Return the (X, Y) coordinate for the center point of the cell that contains the specified text.  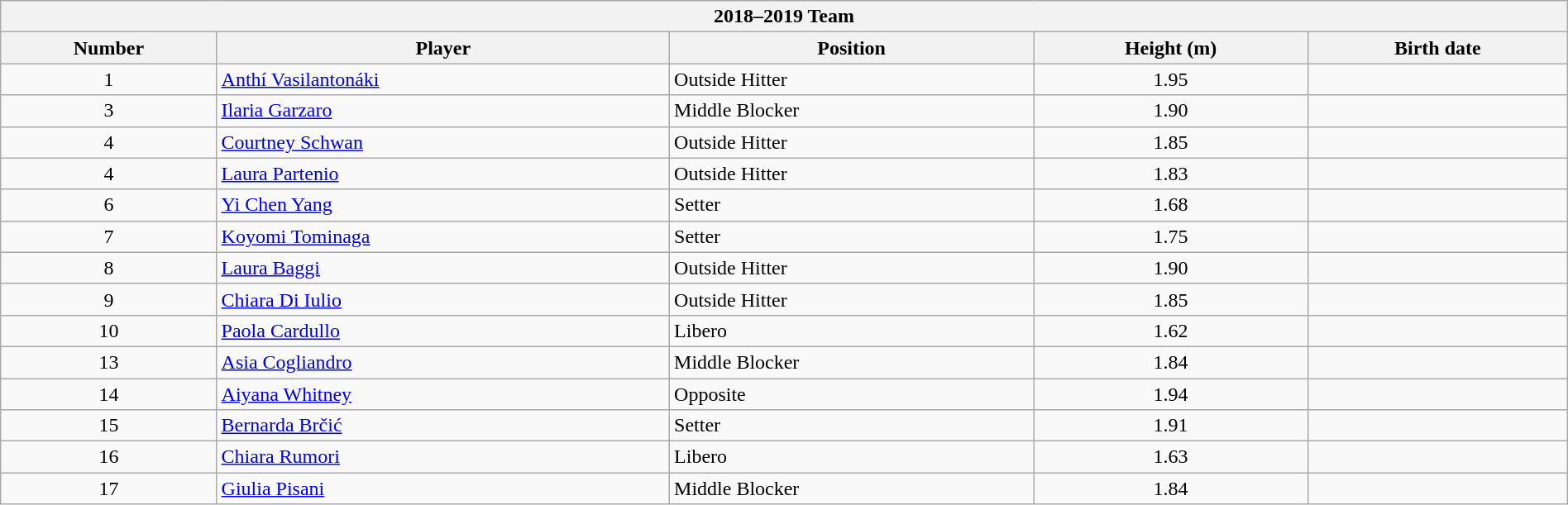
6 (109, 205)
Birth date (1437, 48)
Asia Cogliandro (443, 362)
Height (m) (1171, 48)
Koyomi Tominaga (443, 236)
Player (443, 48)
Chiara Rumori (443, 457)
Bernarda Brčić (443, 426)
9 (109, 299)
Position (852, 48)
1.83 (1171, 174)
Anthí Vasilantonáki (443, 79)
17 (109, 488)
13 (109, 362)
1 (109, 79)
10 (109, 331)
7 (109, 236)
14 (109, 394)
15 (109, 426)
1.95 (1171, 79)
1.68 (1171, 205)
2018–2019 Team (784, 17)
Laura Partenio (443, 174)
Laura Baggi (443, 268)
3 (109, 111)
Yi Chen Yang (443, 205)
Ilaria Garzaro (443, 111)
1.75 (1171, 236)
Courtney Schwan (443, 142)
Giulia Pisani (443, 488)
8 (109, 268)
1.91 (1171, 426)
Chiara Di Iulio (443, 299)
1.63 (1171, 457)
1.62 (1171, 331)
Aiyana Whitney (443, 394)
16 (109, 457)
Number (109, 48)
1.94 (1171, 394)
Paola Cardullo (443, 331)
Opposite (852, 394)
